Scan for the cell matching the given text and deliver its [x, y] coordinate at center. 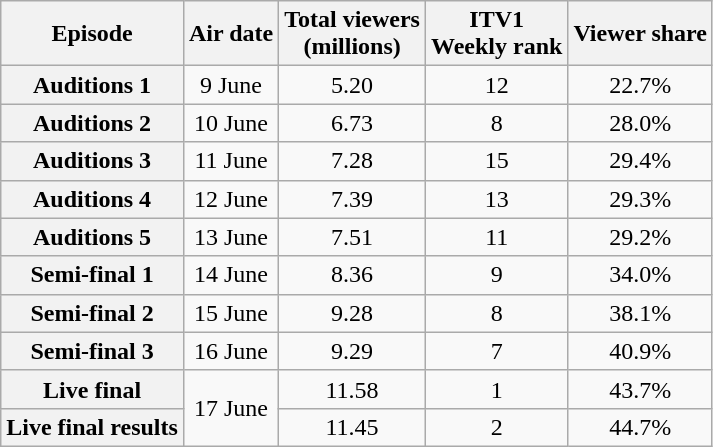
10 June [230, 123]
9.29 [352, 351]
2 [496, 427]
16 June [230, 351]
11.45 [352, 427]
40.9% [640, 351]
8.36 [352, 275]
Episode [92, 34]
Viewer share [640, 34]
22.7% [640, 85]
6.73 [352, 123]
12 [496, 85]
Live final results [92, 427]
13 [496, 199]
ITV1Weekly rank [496, 34]
9 June [230, 85]
5.20 [352, 85]
12 June [230, 199]
38.1% [640, 313]
Auditions 2 [92, 123]
14 June [230, 275]
7 [496, 351]
34.0% [640, 275]
Auditions 3 [92, 161]
Semi-final 3 [92, 351]
9.28 [352, 313]
Auditions 1 [92, 85]
Air date [230, 34]
1 [496, 389]
11 [496, 237]
11.58 [352, 389]
Total viewers(millions) [352, 34]
15 [496, 161]
7.28 [352, 161]
15 June [230, 313]
29.2% [640, 237]
29.3% [640, 199]
9 [496, 275]
44.7% [640, 427]
11 June [230, 161]
7.39 [352, 199]
Semi-final 1 [92, 275]
43.7% [640, 389]
Auditions 5 [92, 237]
7.51 [352, 237]
17 June [230, 408]
29.4% [640, 161]
Live final [92, 389]
28.0% [640, 123]
13 June [230, 237]
Auditions 4 [92, 199]
Semi-final 2 [92, 313]
